Locate the cell with the specified text and output its (X, Y) center coordinate. 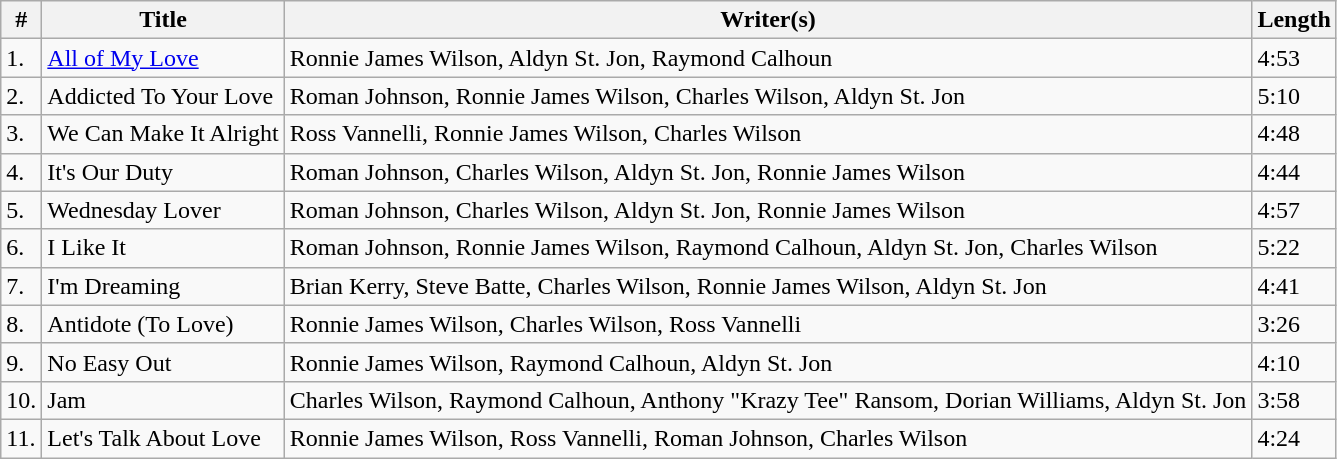
Roman Johnson, Ronnie James Wilson, Raymond Calhoun, Aldyn St. Jon, Charles Wilson (768, 248)
Ronnie James Wilson, Raymond Calhoun, Aldyn St. Jon (768, 362)
1. (22, 58)
Title (163, 20)
No Easy Out (163, 362)
4:24 (1294, 438)
It's Our Duty (163, 172)
Roman Johnson, Ronnie James Wilson, Charles Wilson, Aldyn St. Jon (768, 96)
Ronnie James Wilson, Charles Wilson, Ross Vannelli (768, 324)
Brian Kerry, Steve Batte, Charles Wilson, Ronnie James Wilson, Aldyn St. Jon (768, 286)
4. (22, 172)
Ross Vannelli, Ronnie James Wilson, Charles Wilson (768, 134)
10. (22, 400)
5:22 (1294, 248)
7. (22, 286)
4:57 (1294, 210)
6. (22, 248)
8. (22, 324)
5. (22, 210)
4:44 (1294, 172)
5:10 (1294, 96)
Ronnie James Wilson, Aldyn St. Jon, Raymond Calhoun (768, 58)
9. (22, 362)
Charles Wilson, Raymond Calhoun, Anthony "Krazy Tee" Ransom, Dorian Williams, Aldyn St. Jon (768, 400)
I'm Dreaming (163, 286)
Writer(s) (768, 20)
Length (1294, 20)
Addicted To Your Love (163, 96)
4:53 (1294, 58)
4:10 (1294, 362)
Let's Talk About Love (163, 438)
Antidote (To Love) (163, 324)
3. (22, 134)
I Like It (163, 248)
Ronnie James Wilson, Ross Vannelli, Roman Johnson, Charles Wilson (768, 438)
2. (22, 96)
4:48 (1294, 134)
3:26 (1294, 324)
We Can Make It Alright (163, 134)
Jam (163, 400)
4:41 (1294, 286)
# (22, 20)
Wednesday Lover (163, 210)
11. (22, 438)
3:58 (1294, 400)
All of My Love (163, 58)
